Identify which cell holds the provided text, then report its (x, y) central coordinate. 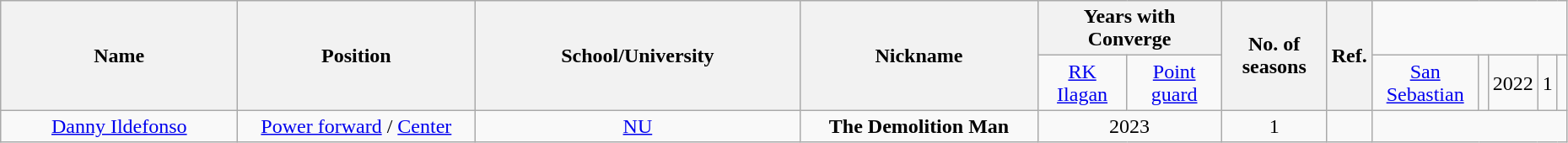
NU (638, 126)
Point guard (1174, 82)
Name (120, 56)
Years with Converge (1129, 29)
Danny Ildefonso (120, 126)
Power forward / Center (356, 126)
Position (356, 56)
2023 (1129, 126)
School/University (638, 56)
2022 (1513, 82)
San Sebastian (1425, 82)
Nickname (919, 56)
The Demolition Man (919, 126)
RK Ilagan (1082, 82)
Ref. (1350, 56)
No. of seasons (1274, 56)
